Return (x, y) of the center of cell containing provided text 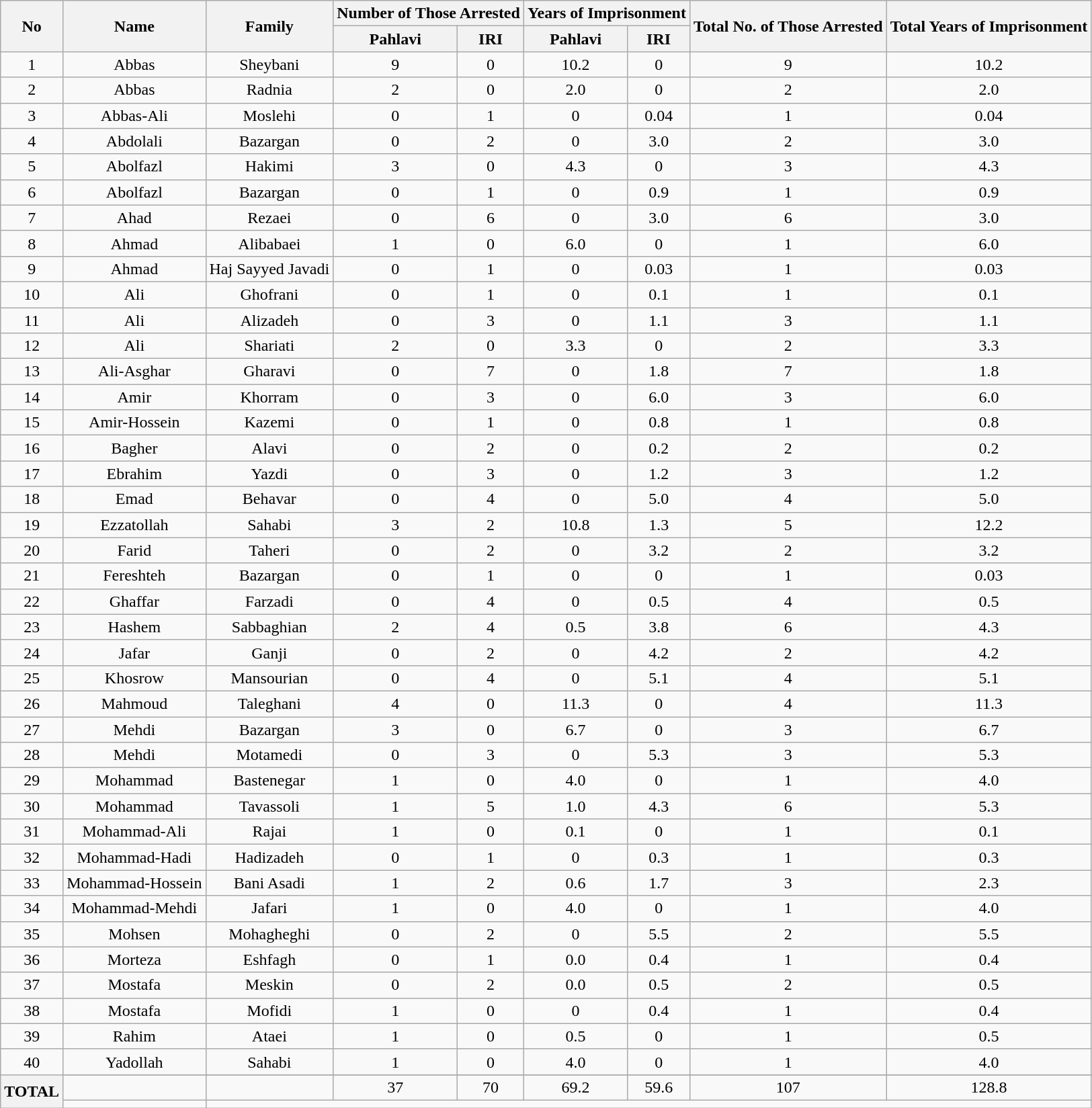
33 (32, 883)
Bastenegar (269, 781)
Mohammad-Hossein (134, 883)
Alizadeh (269, 321)
Rahim (134, 1036)
Fereshteh (134, 576)
Jafari (269, 908)
15 (32, 423)
Abdolali (134, 141)
Ghofrani (269, 294)
Shariati (269, 346)
31 (32, 832)
Radnia (269, 90)
18 (32, 499)
Hakimi (269, 167)
Ezzatollah (134, 525)
Mohammad-Mehdi (134, 908)
20 (32, 550)
No (32, 26)
Ganji (269, 652)
107 (788, 1087)
Farid (134, 550)
Ataei (269, 1036)
Total Years of Imprisonment (989, 26)
22 (32, 601)
30 (32, 806)
36 (32, 960)
Sabbaghian (269, 627)
17 (32, 474)
Mofidi (269, 1011)
Amir (134, 397)
Yadollah (134, 1062)
Rajai (269, 832)
29 (32, 781)
Hashem (134, 627)
34 (32, 908)
35 (32, 934)
Emad (134, 499)
1.3 (659, 525)
Khosrow (134, 678)
Rezaei (269, 218)
2.3 (989, 883)
Bagher (134, 448)
23 (32, 627)
Alavi (269, 448)
28 (32, 755)
16 (32, 448)
Mohammad-Hadi (134, 857)
12.2 (989, 525)
Kazemi (269, 423)
19 (32, 525)
8 (32, 243)
Farzadi (269, 601)
1.0 (575, 806)
Ahad (134, 218)
0.6 (575, 883)
Ebrahim (134, 474)
39 (32, 1036)
11 (32, 321)
Mohsen (134, 934)
Amir-Hossein (134, 423)
70 (491, 1087)
Khorram (269, 397)
21 (32, 576)
40 (32, 1062)
59.6 (659, 1087)
Behavar (269, 499)
38 (32, 1011)
Ali-Asghar (134, 372)
10 (32, 294)
Taleghani (269, 704)
Jafar (134, 652)
27 (32, 729)
Mansourian (269, 678)
Mohammad-Ali (134, 832)
3.8 (659, 627)
Abbas-Ali (134, 116)
Number of Those Arrested (429, 13)
Total No. of Those Arrested (788, 26)
Haj Sayyed Javadi (269, 269)
Taheri (269, 550)
Moslehi (269, 116)
Alibabaei (269, 243)
25 (32, 678)
Motamedi (269, 755)
Tavassoli (269, 806)
Yazdi (269, 474)
1.7 (659, 883)
Mohagheghi (269, 934)
Years of Imprisonment (606, 13)
Name (134, 26)
14 (32, 397)
12 (32, 346)
24 (32, 652)
Gharavi (269, 372)
Ghaffar (134, 601)
Meskin (269, 985)
32 (32, 857)
Hadizadeh (269, 857)
Eshfagh (269, 960)
Bani Asadi (269, 883)
Sheybani (269, 65)
128.8 (989, 1087)
TOTAL (32, 1091)
10.8 (575, 525)
26 (32, 704)
Morteza (134, 960)
Family (269, 26)
Mahmoud (134, 704)
13 (32, 372)
69.2 (575, 1087)
